Scan for the cell matching the given text and deliver its [x, y] coordinate at center. 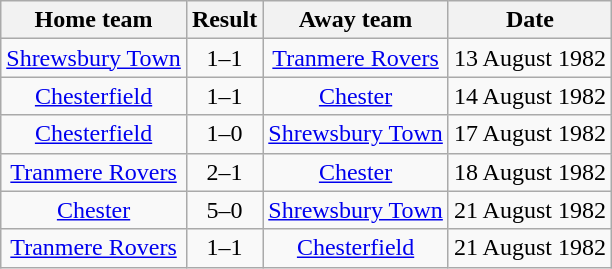
13 August 1982 [530, 58]
Result [224, 20]
17 August 1982 [530, 134]
5–0 [224, 210]
Date [530, 20]
18 August 1982 [530, 172]
14 August 1982 [530, 96]
1–0 [224, 134]
2–1 [224, 172]
Home team [94, 20]
Away team [356, 20]
